Extract the [X, Y] coordinate from the center of the cell holding the provided text.  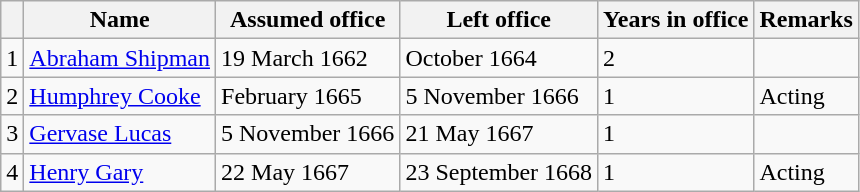
Henry Gary [120, 172]
February 1665 [308, 96]
Left office [499, 20]
22 May 1667 [308, 172]
Humphrey Cooke [120, 96]
October 1664 [499, 58]
19 March 1662 [308, 58]
Assumed office [308, 20]
23 September 1668 [499, 172]
Abraham Shipman [120, 58]
21 May 1667 [499, 134]
Years in office [676, 20]
Remarks [806, 20]
Name [120, 20]
Gervase Lucas [120, 134]
4 [12, 172]
3 [12, 134]
